Output the [X, Y] coordinate of the center of the cell containing the given text.  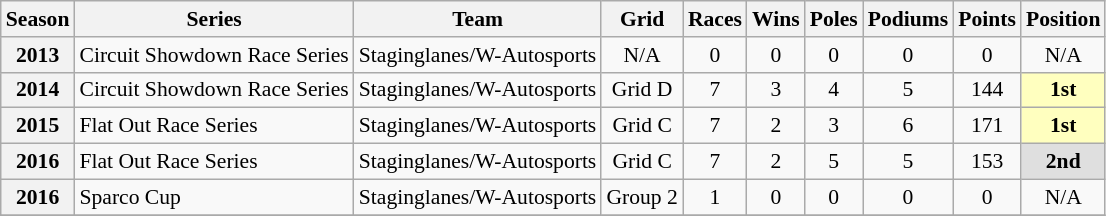
Team [478, 19]
Sparco Cup [214, 197]
Grid [642, 19]
2013 [38, 55]
171 [987, 126]
2nd [1063, 162]
Races [715, 19]
Podiums [908, 19]
Wins [776, 19]
2015 [38, 126]
6 [908, 126]
Series [214, 19]
Poles [834, 19]
153 [987, 162]
144 [987, 90]
Position [1063, 19]
Points [987, 19]
1 [715, 197]
Season [38, 19]
4 [834, 90]
Group 2 [642, 197]
2014 [38, 90]
Grid D [642, 90]
